Return the (X, Y) coordinate for the center point of the cell that contains the specified text.  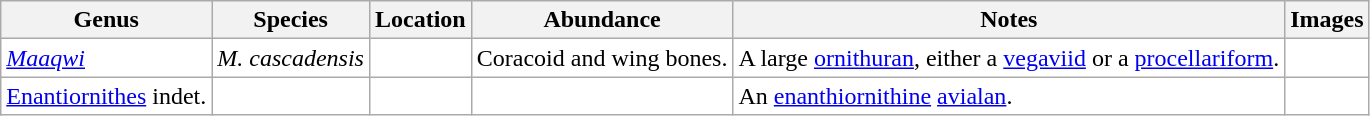
A large ornithuran, either a vegaviid or a procellariform. (1009, 58)
Maaqwi (106, 58)
M. cascadensis (291, 58)
Enantiornithes indet. (106, 96)
Abundance (602, 20)
Images (1327, 20)
Location (420, 20)
Coracoid and wing bones. (602, 58)
Genus (106, 20)
Notes (1009, 20)
An enanthiornithine avialan. (1009, 96)
Species (291, 20)
